Determine the (X, Y) coordinate at the center of the cell enclosing the given text.  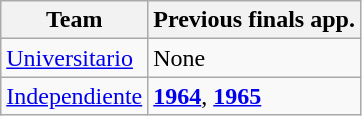
Team (74, 20)
None (254, 58)
1964, 1965 (254, 96)
Independiente (74, 96)
Universitario (74, 58)
Previous finals app. (254, 20)
